For the text-containing cell, return its midpoint in [x, y] coordinate format. 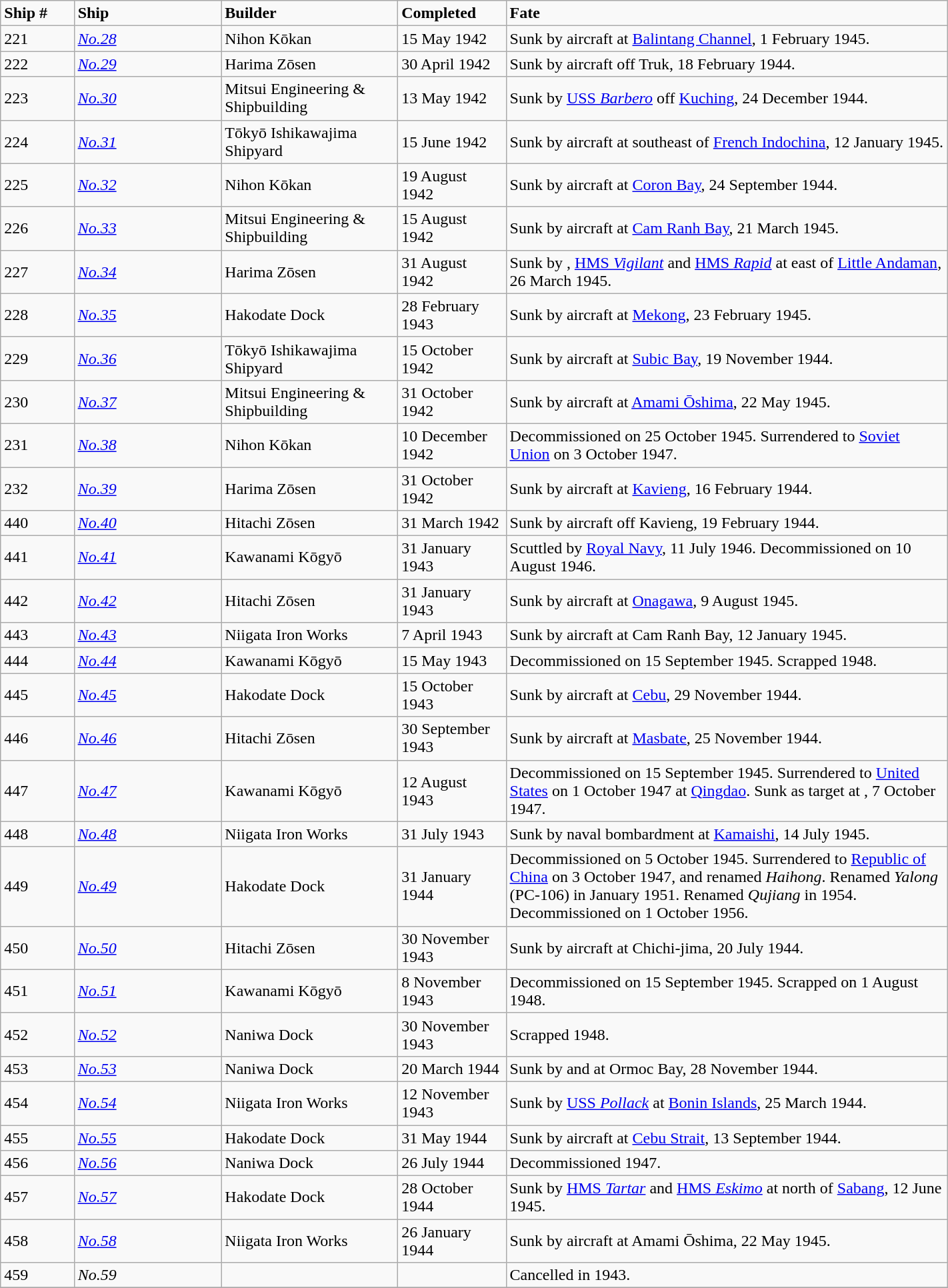
Sunk by aircraft at Cam Ranh Bay, 21 March 1945. [727, 228]
Decommissioned on 25 October 1945. Surrendered to Soviet Union on 3 October 1947. [727, 445]
No.52 [148, 1035]
456 [37, 1163]
227 [37, 272]
Sunk by aircraft at Kavieng, 16 February 1944. [727, 488]
Sunk by and at Ormoc Bay, 28 November 1944. [727, 1069]
455 [37, 1138]
No.55 [148, 1138]
No.31 [148, 141]
450 [37, 948]
19 August 1942 [452, 185]
454 [37, 1103]
15 May 1943 [452, 661]
Ship # [37, 13]
Sunk by aircraft at southeast of French Indochina, 12 January 1945. [727, 141]
225 [37, 185]
28 February 1943 [452, 315]
442 [37, 601]
No.40 [148, 523]
No.45 [148, 695]
No.36 [148, 359]
No.47 [148, 791]
No.34 [148, 272]
No.50 [148, 948]
No.49 [148, 887]
No.28 [148, 39]
Sunk by aircraft off Truk, 18 February 1944. [727, 64]
Sunk by naval bombardment at Kamaishi, 14 July 1945. [727, 834]
13 May 1942 [452, 99]
221 [37, 39]
12 August 1943 [452, 791]
30 September 1943 [452, 739]
10 December 1942 [452, 445]
Sunk by aircraft off Kavieng, 19 February 1944. [727, 523]
No.37 [148, 401]
Sunk by aircraft at Cebu Strait, 13 September 1944. [727, 1138]
15 May 1942 [452, 39]
31 May 1944 [452, 1138]
231 [37, 445]
No.39 [148, 488]
No.54 [148, 1103]
Sunk by aircraft at Onagawa, 9 August 1945. [727, 601]
Decommissioned on 15 September 1945. Scrapped 1948. [727, 661]
No.41 [148, 557]
453 [37, 1069]
230 [37, 401]
No.57 [148, 1197]
No.43 [148, 635]
Sunk by aircraft at Cam Ranh Bay, 12 January 1945. [727, 635]
457 [37, 1197]
Sunk by aircraft at Mekong, 23 February 1945. [727, 315]
15 June 1942 [452, 141]
232 [37, 488]
31 March 1942 [452, 523]
Sunk by aircraft at Coron Bay, 24 September 1944. [727, 185]
Sunk by USS Barbero off Kuching, 24 December 1944. [727, 99]
15 October 1942 [452, 359]
445 [37, 695]
449 [37, 887]
Builder [309, 13]
No.38 [148, 445]
26 July 1944 [452, 1163]
No.48 [148, 834]
No.30 [148, 99]
Scrapped 1948. [727, 1035]
226 [37, 228]
Decommissioned on 15 September 1945. Scrapped on 1 August 1948. [727, 991]
No.56 [148, 1163]
30 April 1942 [452, 64]
Sunk by , HMS Vigilant and HMS Rapid at east of Little Andaman, 26 March 1945. [727, 272]
Sunk by aircraft at Balintang Channel, 1 February 1945. [727, 39]
443 [37, 635]
228 [37, 315]
20 March 1944 [452, 1069]
Ship [148, 13]
Cancelled in 1943. [727, 1275]
No.42 [148, 601]
No.51 [148, 991]
Sunk by aircraft at Subic Bay, 19 November 1944. [727, 359]
No.33 [148, 228]
459 [37, 1275]
Completed [452, 13]
No.53 [148, 1069]
8 November 1943 [452, 991]
15 October 1943 [452, 695]
No.29 [148, 64]
No.32 [148, 185]
7 April 1943 [452, 635]
Fate [727, 13]
31 August 1942 [452, 272]
26 January 1944 [452, 1241]
No.44 [148, 661]
451 [37, 991]
447 [37, 791]
Decommissioned 1947. [727, 1163]
440 [37, 523]
Sunk by aircraft at Masbate, 25 November 1944. [727, 739]
Sunk by USS Pollack at Bonin Islands, 25 March 1944. [727, 1103]
No.35 [148, 315]
448 [37, 834]
222 [37, 64]
No.58 [148, 1241]
No.59 [148, 1275]
444 [37, 661]
229 [37, 359]
458 [37, 1241]
31 January 1944 [452, 887]
Decommissioned on 15 September 1945. Surrendered to United States on 1 October 1947 at Qingdao. Sunk as target at , 7 October 1947. [727, 791]
441 [37, 557]
31 July 1943 [452, 834]
Sunk by aircraft at Cebu, 29 November 1944. [727, 695]
Scuttled by Royal Navy, 11 July 1946. Decommissioned on 10 August 1946. [727, 557]
12 November 1943 [452, 1103]
Sunk by HMS Tartar and HMS Eskimo at north of Sabang, 12 June 1945. [727, 1197]
No.46 [148, 739]
446 [37, 739]
452 [37, 1035]
223 [37, 99]
15 August 1942 [452, 228]
28 October 1944 [452, 1197]
Sunk by aircraft at Chichi-jima, 20 July 1944. [727, 948]
224 [37, 141]
